Return the [x, y] coordinate for the center point of the cell that contains the specified text.  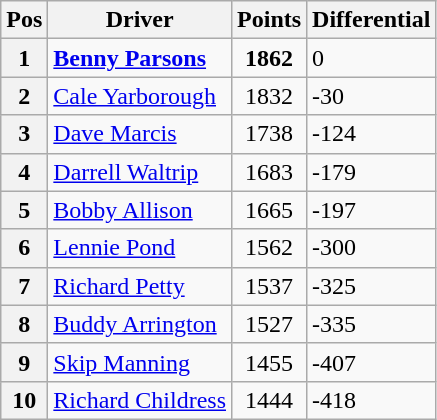
1832 [270, 96]
1537 [270, 286]
-325 [372, 286]
Richard Petty [140, 286]
Points [270, 20]
Cale Yarborough [140, 96]
Benny Parsons [140, 58]
Dave Marcis [140, 134]
Driver [140, 20]
10 [24, 400]
0 [372, 58]
-418 [372, 400]
Differential [372, 20]
8 [24, 324]
-30 [372, 96]
Lennie Pond [140, 248]
1862 [270, 58]
1665 [270, 210]
1444 [270, 400]
Bobby Allison [140, 210]
7 [24, 286]
-179 [372, 172]
Darrell Waltrip [140, 172]
1562 [270, 248]
Buddy Arrington [140, 324]
4 [24, 172]
-300 [372, 248]
1455 [270, 362]
Richard Childress [140, 400]
5 [24, 210]
Skip Manning [140, 362]
1 [24, 58]
6 [24, 248]
-124 [372, 134]
-197 [372, 210]
3 [24, 134]
-335 [372, 324]
1683 [270, 172]
1738 [270, 134]
-407 [372, 362]
Pos [24, 20]
1527 [270, 324]
9 [24, 362]
2 [24, 96]
